Extract the (X, Y) coordinate from the center of the cell holding the provided text.  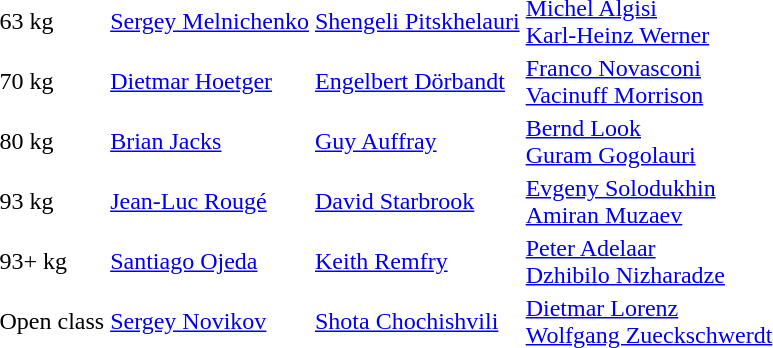
Keith Remfry (417, 262)
Engelbert Dörbandt (417, 82)
Dietmar Hoetger (210, 82)
David Starbrook (417, 202)
Guy Auffray (417, 142)
Brian Jacks (210, 142)
Santiago Ojeda (210, 262)
Jean-Luc Rougé (210, 202)
